Search for the cell housing the specified text and yield its [X, Y] center coordinate. 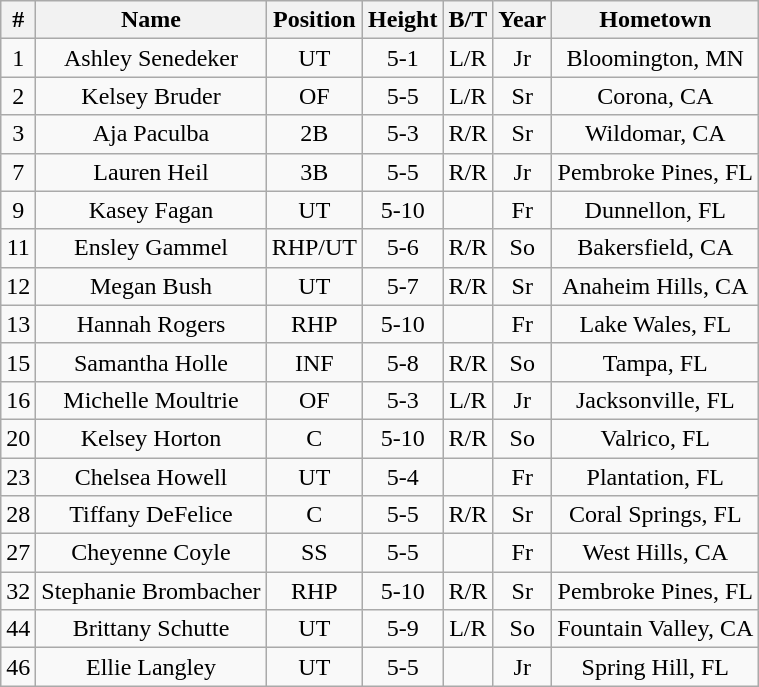
16 [18, 400]
Hometown [656, 20]
Spring Hill, FL [656, 667]
3 [18, 134]
9 [18, 210]
13 [18, 324]
Kelsey Bruder [151, 96]
Jacksonville, FL [656, 400]
Name [151, 20]
Brittany Schutte [151, 629]
SS [314, 553]
Fountain Valley, CA [656, 629]
44 [18, 629]
27 [18, 553]
12 [18, 286]
Tiffany DeFelice [151, 515]
RHP/UT [314, 248]
# [18, 20]
20 [18, 438]
Stephanie Brombacher [151, 591]
3B [314, 172]
B/T [468, 20]
Ashley Senedeker [151, 58]
Chelsea Howell [151, 477]
Aja Paculba [151, 134]
Bakersfield, CA [656, 248]
Anaheim Hills, CA [656, 286]
Ellie Langley [151, 667]
5-9 [403, 629]
Wildomar, CA [656, 134]
2 [18, 96]
Megan Bush [151, 286]
32 [18, 591]
Tampa, FL [656, 362]
11 [18, 248]
Bloomington, MN [656, 58]
5-6 [403, 248]
Year [522, 20]
2B [314, 134]
Lake Wales, FL [656, 324]
Position [314, 20]
Ensley Gammel [151, 248]
5-7 [403, 286]
Kelsey Horton [151, 438]
Valrico, FL [656, 438]
28 [18, 515]
5-1 [403, 58]
Corona, CA [656, 96]
Samantha Holle [151, 362]
Lauren Heil [151, 172]
Dunnellon, FL [656, 210]
INF [314, 362]
46 [18, 667]
1 [18, 58]
Michelle Moultrie [151, 400]
15 [18, 362]
7 [18, 172]
West Hills, CA [656, 553]
5-8 [403, 362]
Height [403, 20]
Cheyenne Coyle [151, 553]
Coral Springs, FL [656, 515]
Kasey Fagan [151, 210]
Plantation, FL [656, 477]
5-4 [403, 477]
23 [18, 477]
Hannah Rogers [151, 324]
